Determine the (x, y) coordinate at the center of the cell enclosing the given text.  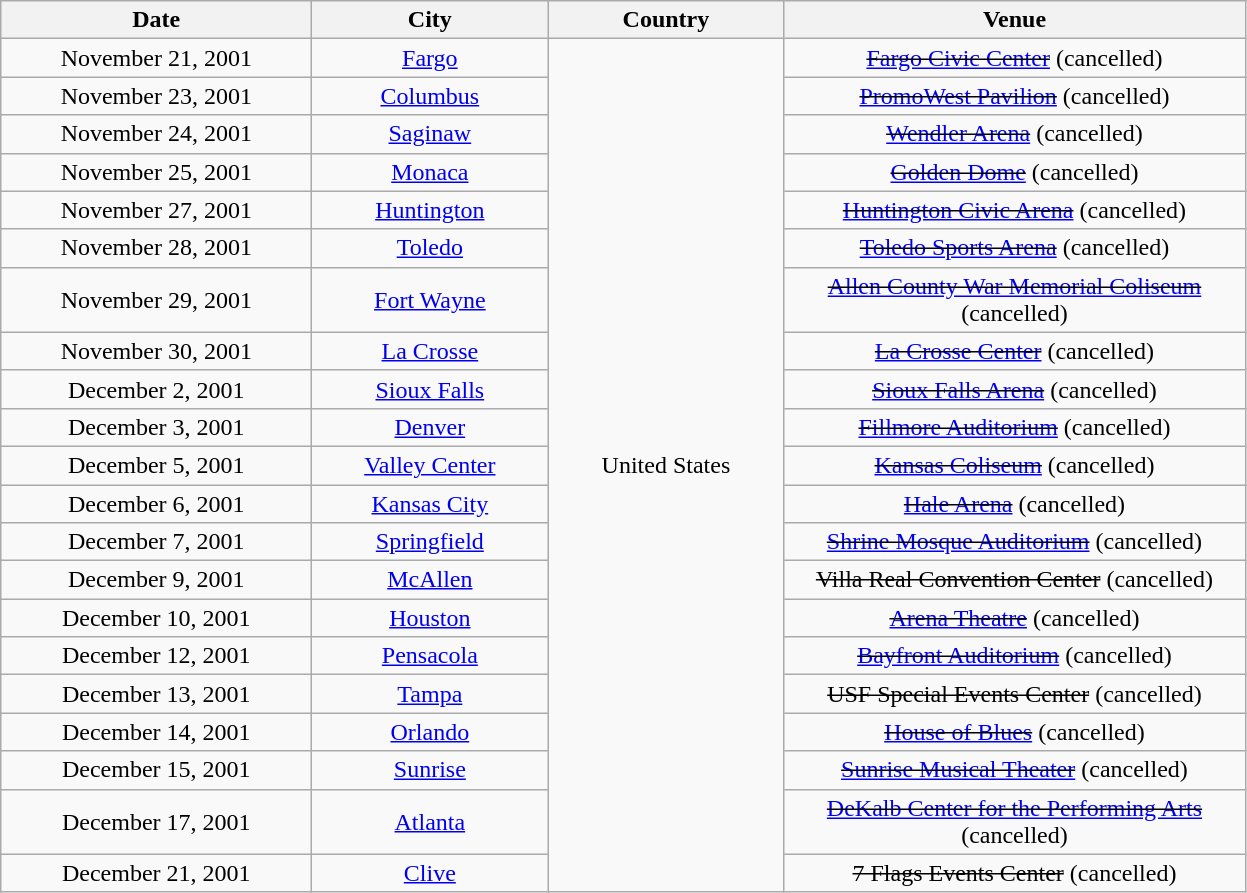
Monaca (430, 172)
Venue (1014, 20)
December 15, 2001 (156, 770)
Kansas City (430, 503)
November 25, 2001 (156, 172)
Fargo (430, 58)
Allen County War Memorial Coliseum (cancelled) (1014, 300)
Huntington (430, 210)
Orlando (430, 732)
Sioux Falls (430, 389)
December 17, 2001 (156, 822)
November 30, 2001 (156, 351)
Sunrise Musical Theater (cancelled) (1014, 770)
Toledo (430, 248)
Columbus (430, 96)
November 29, 2001 (156, 300)
Fillmore Auditorium (cancelled) (1014, 427)
Hale Arena (cancelled) (1014, 503)
Atlanta (430, 822)
Fort Wayne (430, 300)
November 27, 2001 (156, 210)
Date (156, 20)
December 9, 2001 (156, 580)
November 24, 2001 (156, 134)
December 6, 2001 (156, 503)
La Crosse Center (cancelled) (1014, 351)
PromoWest Pavilion (cancelled) (1014, 96)
Wendler Arena (cancelled) (1014, 134)
December 10, 2001 (156, 618)
Kansas Coliseum (cancelled) (1014, 465)
November 21, 2001 (156, 58)
December 14, 2001 (156, 732)
City (430, 20)
Springfield (430, 542)
Shrine Mosque Auditorium (cancelled) (1014, 542)
Toledo Sports Arena (cancelled) (1014, 248)
House of Blues (cancelled) (1014, 732)
Clive (430, 873)
United States (666, 466)
Sioux Falls Arena (cancelled) (1014, 389)
December 21, 2001 (156, 873)
Villa Real Convention Center (cancelled) (1014, 580)
Arena Theatre (cancelled) (1014, 618)
Saginaw (430, 134)
McAllen (430, 580)
November 28, 2001 (156, 248)
Huntington Civic Arena (cancelled) (1014, 210)
December 7, 2001 (156, 542)
Bayfront Auditorium (cancelled) (1014, 656)
Pensacola (430, 656)
December 12, 2001 (156, 656)
Tampa (430, 694)
Golden Dome (cancelled) (1014, 172)
Fargo Civic Center (cancelled) (1014, 58)
Valley Center (430, 465)
December 3, 2001 (156, 427)
DeKalb Center for the Performing Arts (cancelled) (1014, 822)
December 13, 2001 (156, 694)
Denver (430, 427)
Sunrise (430, 770)
December 5, 2001 (156, 465)
December 2, 2001 (156, 389)
La Crosse (430, 351)
November 23, 2001 (156, 96)
7 Flags Events Center (cancelled) (1014, 873)
USF Special Events Center (cancelled) (1014, 694)
Houston (430, 618)
Country (666, 20)
